Provide the [X, Y] coordinate of the cell's center where the given text is located.  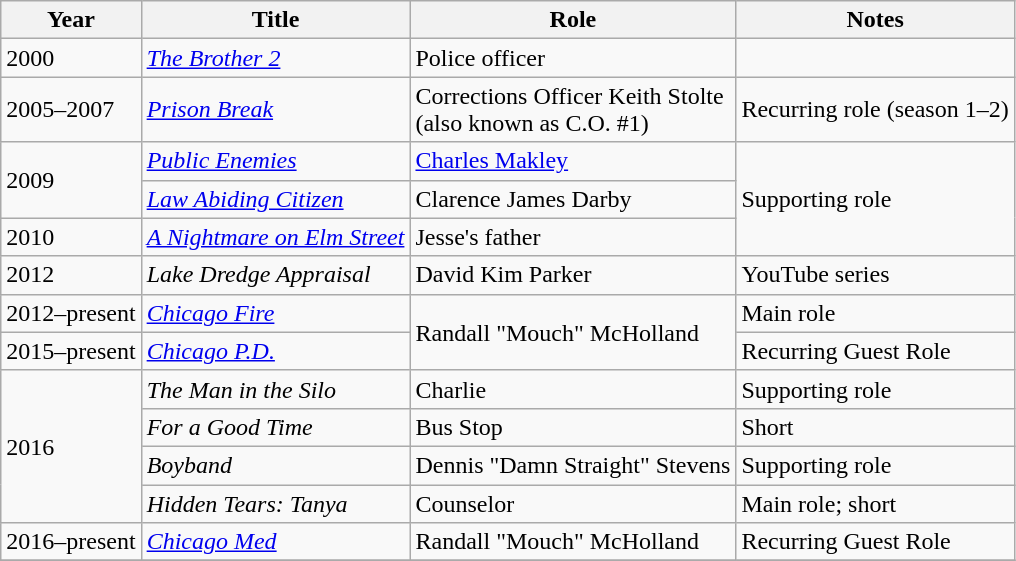
YouTube series [875, 275]
Main role; short [875, 503]
Law Abiding Citizen [276, 199]
Charles Makley [573, 161]
Bus Stop [573, 427]
Public Enemies [276, 161]
Boyband [276, 465]
2015–present [71, 351]
Clarence James Darby [573, 199]
For a Good Time [276, 427]
Chicago P.D. [276, 351]
Prison Break [276, 110]
Recurring role (season 1–2) [875, 110]
A Nightmare on Elm Street [276, 237]
2010 [71, 237]
2012 [71, 275]
2016 [71, 446]
2009 [71, 180]
2005–2007 [71, 110]
Chicago Med [276, 542]
Hidden Tears: Tanya [276, 503]
Main role [875, 313]
The Brother 2 [276, 58]
Role [573, 20]
Short [875, 427]
2000 [71, 58]
The Man in the Silo [276, 389]
Lake Dredge Appraisal [276, 275]
Year [71, 20]
Corrections Officer Keith Stolte(also known as C.O. #1) [573, 110]
Dennis "Damn Straight" Stevens [573, 465]
Chicago Fire [276, 313]
2012–present [71, 313]
Notes [875, 20]
2016–present [71, 542]
Police officer [573, 58]
Jesse's father [573, 237]
Counselor [573, 503]
Title [276, 20]
Charlie [573, 389]
David Kim Parker [573, 275]
